Determine the (x, y) coordinate at the center of the cell enclosing the given text.  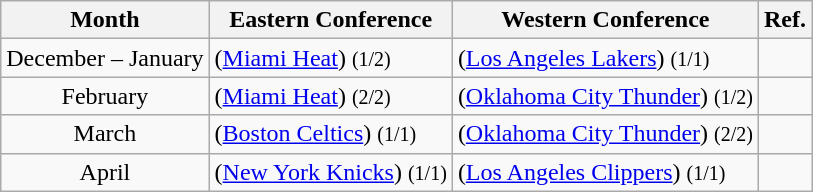
(New York Knicks) (1/1) (330, 172)
December – January (105, 58)
Ref. (784, 20)
(Miami Heat) (2/2) (330, 96)
(Los Angeles Clippers) (1/1) (605, 172)
Eastern Conference (330, 20)
Western Conference (605, 20)
Month (105, 20)
(Miami Heat) (1/2) (330, 58)
March (105, 134)
(Boston Celtics) (1/1) (330, 134)
(Los Angeles Lakers) (1/1) (605, 58)
April (105, 172)
(Oklahoma City Thunder) (2/2) (605, 134)
February (105, 96)
(Oklahoma City Thunder) (1/2) (605, 96)
